Capture the cell that displays the provided text and extract its (X, Y) central coordinate. 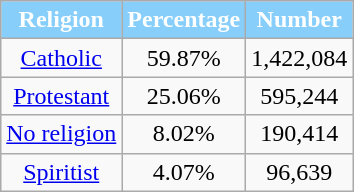
1,422,084 (300, 58)
Catholic (62, 58)
25.06% (184, 96)
Number (300, 20)
Religion (62, 20)
Percentage (184, 20)
190,414 (300, 134)
Protestant (62, 96)
4.07% (184, 172)
8.02% (184, 134)
Spiritist (62, 172)
96,639 (300, 172)
No religion (62, 134)
59.87% (184, 58)
595,244 (300, 96)
